For the text-containing cell, return its midpoint in [x, y] coordinate format. 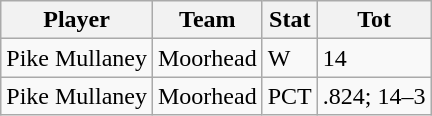
Team [207, 20]
.824; 14–3 [374, 96]
Tot [374, 20]
PCT [290, 96]
Stat [290, 20]
W [290, 58]
Player [77, 20]
14 [374, 58]
